Return the [x, y] coordinate for the center point of the cell that contains the specified text.  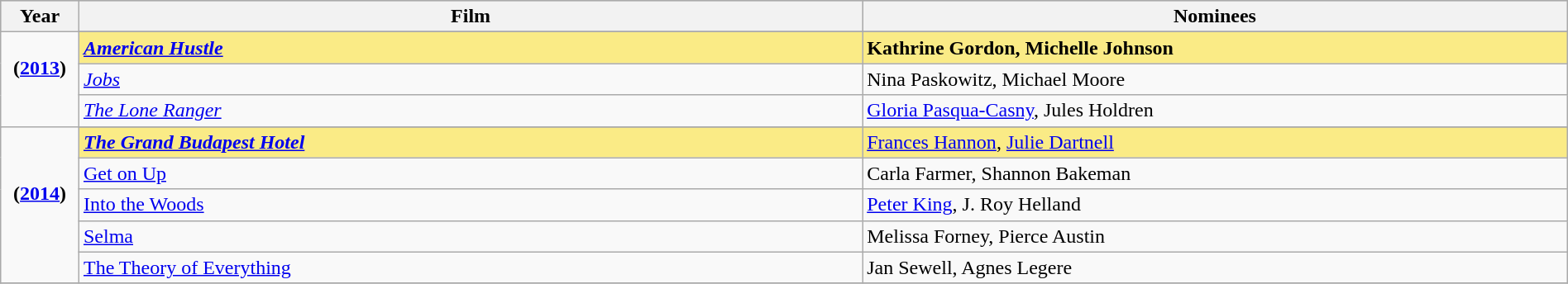
The Lone Ranger [470, 111]
Peter King, J. Roy Helland [1216, 205]
Nina Paskowitz, Michael Moore [1216, 79]
Year [40, 17]
(2013) [40, 79]
American Hustle [470, 48]
Melissa Forney, Pierce Austin [1216, 236]
Film [470, 17]
Frances Hannon, Julie Dartnell [1216, 142]
Selma [470, 236]
The Theory of Everything [470, 267]
Nominees [1216, 17]
Into the Woods [470, 205]
Jobs [470, 79]
Carla Farmer, Shannon Bakeman [1216, 173]
Get on Up [470, 173]
Kathrine Gordon, Michelle Johnson [1216, 48]
Gloria Pasqua-Casny, Jules Holdren [1216, 111]
Jan Sewell, Agnes Legere [1216, 267]
(2014) [40, 205]
The Grand Budapest Hotel [470, 142]
